Return [x, y] of the center of cell containing provided text 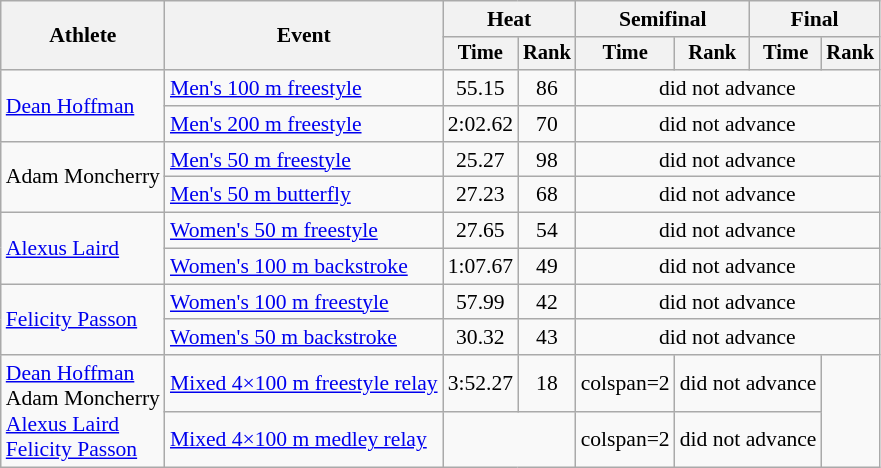
2:02.62 [480, 124]
Men's 200 m freestyle [304, 124]
49 [547, 267]
Final [814, 19]
Women's 50 m freestyle [304, 231]
18 [547, 383]
Mixed 4×100 m medley relay [304, 440]
3:52.27 [480, 383]
54 [547, 231]
27.23 [480, 195]
Women's 50 m backstroke [304, 338]
Dean HoffmanAdam MoncherryAlexus LairdFelicity Passon [83, 411]
25.27 [480, 160]
Women's 100 m freestyle [304, 302]
Alexus Laird [83, 248]
Women's 100 m backstroke [304, 267]
Heat [510, 19]
98 [547, 160]
43 [547, 338]
Dean Hoffman [83, 106]
Event [304, 36]
30.32 [480, 338]
Mixed 4×100 m freestyle relay [304, 383]
Adam Moncherry [83, 178]
Men's 50 m freestyle [304, 160]
Athlete [83, 36]
42 [547, 302]
86 [547, 88]
70 [547, 124]
27.65 [480, 231]
55.15 [480, 88]
Felicity Passon [83, 320]
Semifinal [663, 19]
57.99 [480, 302]
68 [547, 195]
Men's 50 m butterfly [304, 195]
Men's 100 m freestyle [304, 88]
1:07.67 [480, 267]
